Output the [X, Y] coordinate of the center of the cell containing the given text.  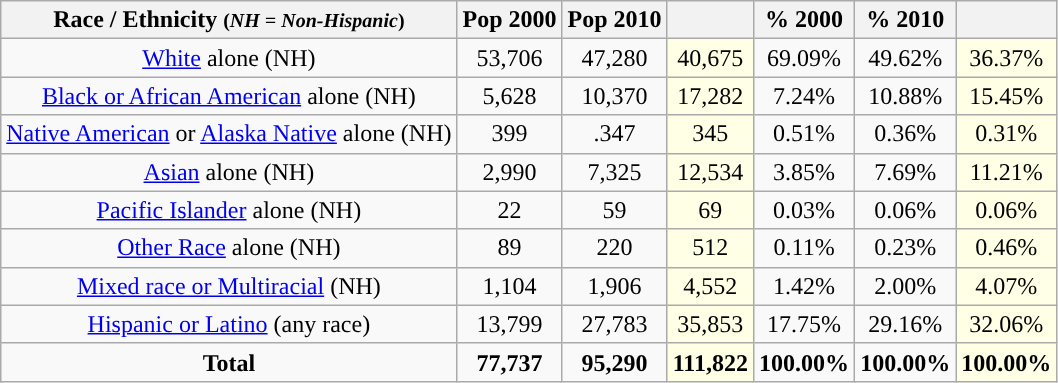
7.24% [804, 96]
Black or African American alone (NH) [229, 96]
77,737 [510, 362]
40,675 [710, 58]
22 [510, 210]
1,906 [614, 286]
Pacific Islander alone (NH) [229, 210]
Total [229, 362]
Asian alone (NH) [229, 172]
7.69% [906, 172]
220 [614, 248]
0.03% [804, 210]
1,104 [510, 286]
13,799 [510, 324]
0.23% [906, 248]
10.88% [906, 96]
0.36% [906, 134]
15.45% [1006, 96]
399 [510, 134]
89 [510, 248]
29.16% [906, 324]
5,628 [510, 96]
345 [710, 134]
Pop 2000 [510, 20]
0.31% [1006, 134]
49.62% [906, 58]
4.07% [1006, 286]
1.42% [804, 286]
2,990 [510, 172]
2.00% [906, 286]
% 2010 [906, 20]
0.46% [1006, 248]
17,282 [710, 96]
53,706 [510, 58]
59 [614, 210]
95,290 [614, 362]
0.11% [804, 248]
0.51% [804, 134]
Native American or Alaska Native alone (NH) [229, 134]
512 [710, 248]
35,853 [710, 324]
White alone (NH) [229, 58]
12,534 [710, 172]
27,783 [614, 324]
17.75% [804, 324]
36.37% [1006, 58]
Mixed race or Multiracial (NH) [229, 286]
3.85% [804, 172]
111,822 [710, 362]
.347 [614, 134]
Other Race alone (NH) [229, 248]
4,552 [710, 286]
Race / Ethnicity (NH = Non-Hispanic) [229, 20]
Pop 2010 [614, 20]
7,325 [614, 172]
11.21% [1006, 172]
10,370 [614, 96]
47,280 [614, 58]
32.06% [1006, 324]
% 2000 [804, 20]
69 [710, 210]
Hispanic or Latino (any race) [229, 324]
69.09% [804, 58]
